Locate the cell with the specified text and output its [x, y] center coordinate. 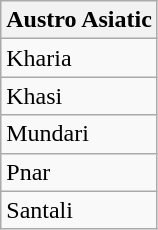
Mundari [80, 134]
Pnar [80, 172]
Santali [80, 210]
Khasi [80, 96]
Kharia [80, 58]
Austro Asiatic [80, 20]
